Extract the [X, Y] coordinate from the center of the cell holding the provided text.  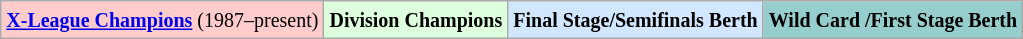
X-League Champions (1987–present) [162, 20]
Final Stage/Semifinals Berth [636, 20]
Wild Card /First Stage Berth [892, 20]
Division Champions [416, 20]
